Scan for the cell matching the given text and deliver its (x, y) coordinate at center. 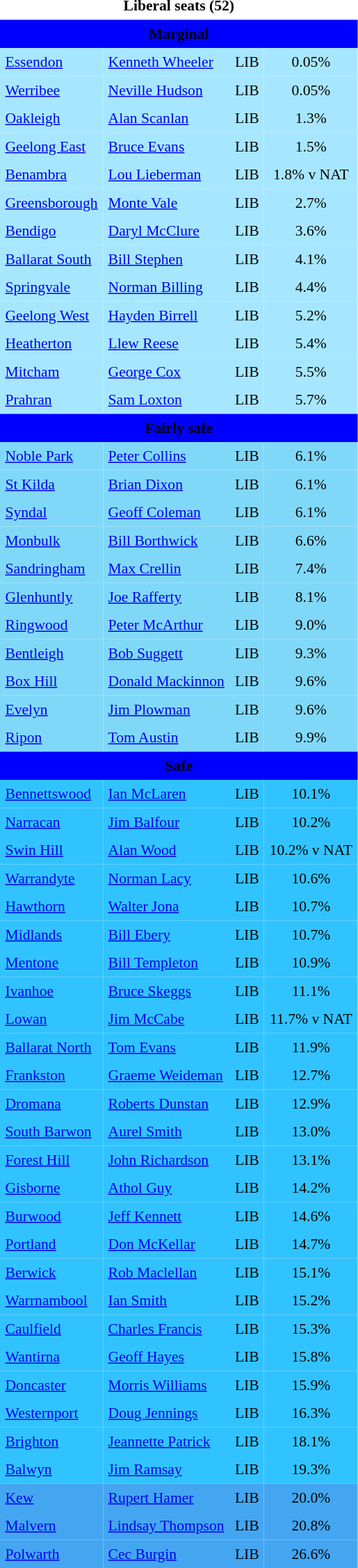
Hayden Birrell (166, 315)
1.5% (311, 146)
19.3% (311, 1469)
Ringwood (51, 625)
15.9% (311, 1385)
Wantirna (51, 1357)
Geoff Coleman (166, 512)
Sandringham (51, 569)
11.1% (311, 990)
Box Hill (51, 681)
South Barwon (51, 1132)
Jim Ramsay (166, 1469)
Bill Stephen (166, 259)
9.0% (311, 625)
9.3% (311, 653)
Peter McArthur (166, 625)
Tom Evans (166, 1047)
Peter Collins (166, 456)
Springvale (51, 287)
7.4% (311, 569)
9.9% (311, 737)
Tom Austin (166, 737)
Morris Williams (166, 1385)
Frankston (51, 1075)
Ian Smith (166, 1300)
Warrnambool (51, 1300)
Midlands (51, 934)
Cec Burgin (166, 1553)
Oakleigh (51, 118)
Doug Jennings (166, 1413)
Portland (51, 1244)
Bruce Evans (166, 146)
5.5% (311, 371)
Sam Loxton (166, 400)
Brian Dixon (166, 484)
Prahran (51, 400)
Greensborough (51, 202)
14.6% (311, 1216)
6.6% (311, 540)
Rupert Hamer (166, 1497)
Syndal (51, 512)
10.9% (311, 963)
Warrandyte (51, 878)
Llew Reese (166, 343)
Evelyn (51, 709)
Graeme Weideman (166, 1075)
Alan Wood (166, 850)
Berwick (51, 1272)
20.0% (311, 1497)
Joe Rafferty (166, 596)
8.1% (311, 596)
4.1% (311, 259)
10.1% (311, 794)
Aurel Smith (166, 1132)
Mentone (51, 963)
Marginal (179, 33)
11.7% v NAT (311, 1019)
Lindsay Thompson (166, 1526)
2.7% (311, 202)
George Cox (166, 371)
Essendon (51, 62)
14.2% (311, 1188)
Bill Ebery (166, 934)
Lowan (51, 1019)
Narracan (51, 822)
10.2% (311, 822)
Bruce Skeggs (166, 990)
Lou Lieberman (166, 174)
Jim Balfour (166, 822)
Kenneth Wheeler (166, 62)
15.2% (311, 1300)
Monte Vale (166, 202)
5.2% (311, 315)
Mitcham (51, 371)
5.7% (311, 400)
Bendigo (51, 231)
14.7% (311, 1244)
20.8% (311, 1526)
Caulfield (51, 1328)
18.1% (311, 1441)
26.6% (311, 1553)
Norman Billing (166, 287)
Ballarat North (51, 1047)
Hawthorn (51, 906)
4.4% (311, 287)
Monbulk (51, 540)
Bill Templeton (166, 963)
Balwyn (51, 1469)
10.2% v NAT (311, 850)
St Kilda (51, 484)
Athol Guy (166, 1188)
3.6% (311, 231)
Geelong East (51, 146)
Rob Maclellan (166, 1272)
Walter Jona (166, 906)
Dromana (51, 1103)
15.8% (311, 1357)
Jeff Kennett (166, 1216)
Max Crellin (166, 569)
Bentleigh (51, 653)
13.0% (311, 1132)
12.9% (311, 1103)
11.9% (311, 1047)
Ballarat South (51, 259)
Doncaster (51, 1385)
1.3% (311, 118)
1.8% v NAT (311, 174)
Fairly safe (179, 427)
Norman Lacy (166, 878)
Jim Plowman (166, 709)
Malvern (51, 1526)
Ripon (51, 737)
13.1% (311, 1159)
5.4% (311, 343)
Geelong West (51, 315)
Geoff Hayes (166, 1357)
10.6% (311, 878)
15.1% (311, 1272)
Benambra (51, 174)
Neville Hudson (166, 90)
Forest Hill (51, 1159)
Daryl McClure (166, 231)
Westernport (51, 1413)
Polwarth (51, 1553)
15.3% (311, 1328)
Bob Suggett (166, 653)
Brighton (51, 1441)
Ivanhoe (51, 990)
John Richardson (166, 1159)
Ian McLaren (166, 794)
Donald Mackinnon (166, 681)
Bennettswood (51, 794)
Bill Borthwick (166, 540)
Jim McCabe (166, 1019)
Werribee (51, 90)
12.7% (311, 1075)
Burwood (51, 1216)
Safe (179, 765)
Alan Scanlan (166, 118)
Noble Park (51, 456)
Glenhuntly (51, 596)
16.3% (311, 1413)
Swin Hill (51, 850)
Gisborne (51, 1188)
Jeannette Patrick (166, 1441)
Heatherton (51, 343)
Roberts Dunstan (166, 1103)
Charles Francis (166, 1328)
Don McKellar (166, 1244)
Kew (51, 1497)
